Scan for the cell matching the given text and deliver its (X, Y) coordinate at center. 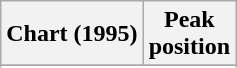
Peakposition (189, 34)
Chart (1995) (72, 34)
